Search for the cell housing the specified text and yield its [x, y] center coordinate. 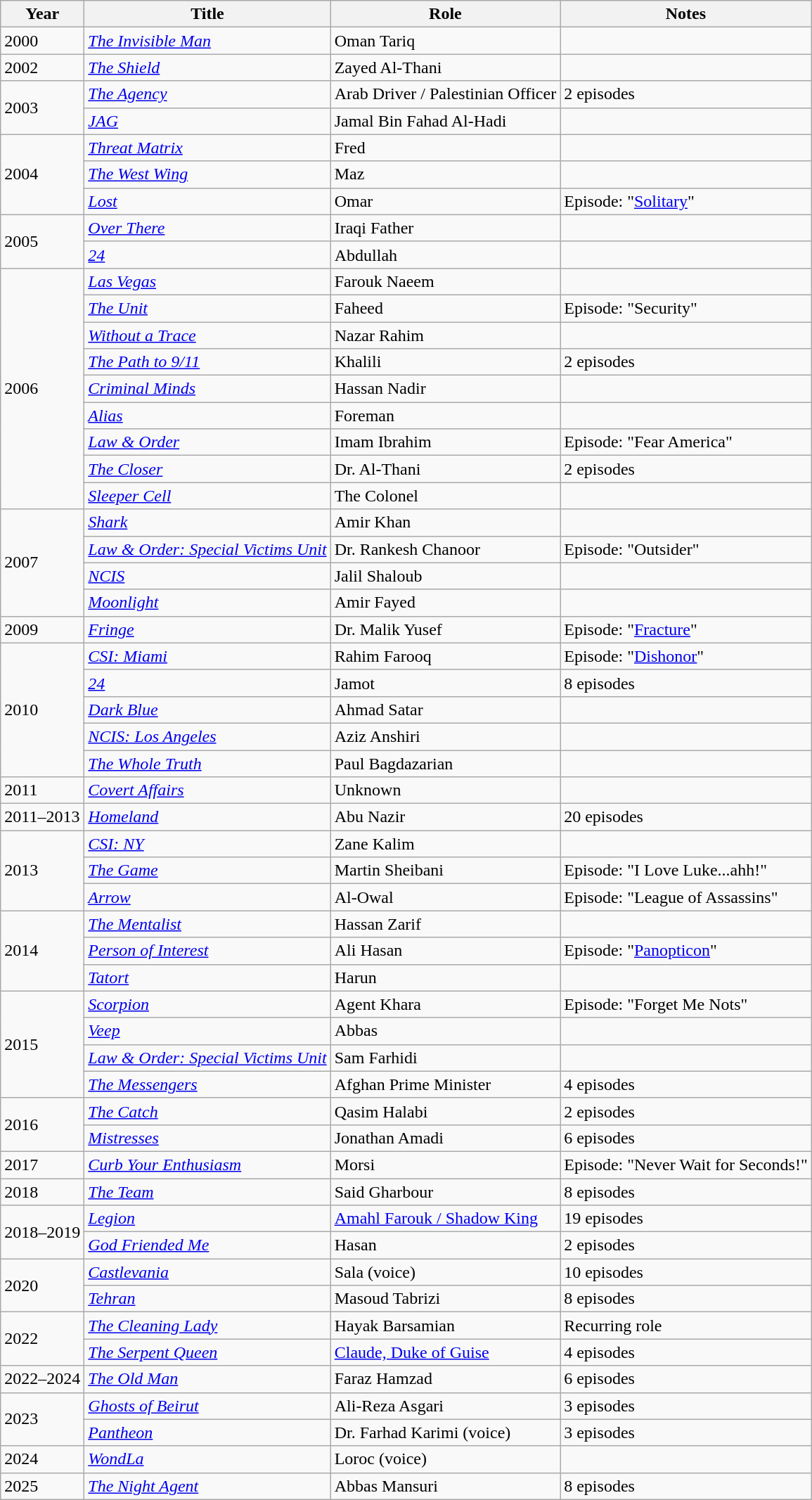
Amahl Farouk / Shadow King [446, 1219]
The Path to 9/11 [207, 362]
20 episodes [686, 817]
Notes [686, 14]
2022–2024 [42, 1379]
CSI: Miami [207, 656]
Episode: "I Love Luke...ahh!" [686, 871]
2000 [42, 41]
Over There [207, 228]
Arrow [207, 897]
Claude, Duke of Guise [446, 1352]
Abu Nazir [446, 817]
Las Vegas [207, 281]
Dr. Rankesh Chanoor [446, 549]
19 episodes [686, 1219]
Imam Ibrahim [446, 442]
Alias [207, 416]
Tatort [207, 977]
Dr. Al-Thani [446, 469]
2018–2019 [42, 1232]
Rahim Farooq [446, 656]
NCIS: Los Angeles [207, 736]
Without a Trace [207, 335]
2017 [42, 1165]
The Shield [207, 68]
2003 [42, 108]
Ali Hasan [446, 951]
Threat Matrix [207, 148]
The Old Man [207, 1379]
Omar [446, 201]
The Cleaning Lady [207, 1326]
The Catch [207, 1111]
Afghan Prime Minister [446, 1084]
Faheed [446, 308]
Ali-Reza Asgari [446, 1406]
2020 [42, 1286]
Episode: "Solitary" [686, 201]
Abdullah [446, 255]
Homeland [207, 817]
The Whole Truth [207, 763]
Sala (voice) [446, 1272]
2007 [42, 563]
Covert Affairs [207, 790]
Farouk Naeem [446, 281]
2004 [42, 174]
Masoud Tabrizi [446, 1299]
Legion [207, 1219]
Khalili [446, 362]
God Friended Me [207, 1245]
Maz [446, 174]
The Mentalist [207, 924]
Sleeper Cell [207, 496]
Title [207, 14]
Fringe [207, 629]
Episode: "League of Assassins" [686, 897]
Criminal Minds [207, 389]
Episode: "Dishonor" [686, 656]
Nazar Rahim [446, 335]
Ghosts of Beirut [207, 1406]
The Night Agent [207, 1486]
Zayed Al-Thani [446, 68]
Role [446, 14]
Recurring role [686, 1326]
Pantheon [207, 1432]
2009 [42, 629]
Fred [446, 148]
Dr. Malik Yusef [446, 629]
The Unit [207, 308]
Dr. Farhad Karimi (voice) [446, 1432]
Martin Sheibani [446, 871]
2013 [42, 871]
Lost [207, 201]
Sam Farhidi [446, 1058]
Episode: "Fear America" [686, 442]
Zane Kalim [446, 844]
Amir Khan [446, 523]
2015 [42, 1044]
Episode: "Forget Me Nots" [686, 1004]
10 episodes [686, 1272]
Loroc (voice) [446, 1459]
2010 [42, 710]
Qasim Halabi [446, 1111]
Abbas [446, 1031]
The Team [207, 1192]
Curb Your Enthusiasm [207, 1165]
Shark [207, 523]
2025 [42, 1486]
2024 [42, 1459]
The Serpent Queen [207, 1352]
Jalil Shaloub [446, 576]
CSI: NY [207, 844]
Foreman [446, 416]
Harun [446, 977]
Jonathan Amadi [446, 1138]
2002 [42, 68]
The Agency [207, 94]
NCIS [207, 576]
Al-Owal [446, 897]
Oman Tariq [446, 41]
Episode: "Outsider" [686, 549]
Castlevania [207, 1272]
Aziz Anshiri [446, 736]
Person of Interest [207, 951]
The Closer [207, 469]
2023 [42, 1419]
2022 [42, 1339]
WondLa [207, 1459]
Said Gharbour [446, 1192]
2011 [42, 790]
Morsi [446, 1165]
2006 [42, 388]
Jamot [446, 683]
Moonlight [207, 603]
Year [42, 14]
Paul Bagdazarian [446, 763]
Episode: "Fracture" [686, 629]
The Game [207, 871]
Abbas Mansuri [446, 1486]
2005 [42, 241]
Tehran [207, 1299]
The Invisible Man [207, 41]
Veep [207, 1031]
Iraqi Father [446, 228]
2011–2013 [42, 817]
Hassan Nadir [446, 389]
Unknown [446, 790]
Dark Blue [207, 710]
JAG [207, 121]
Hassan Zarif [446, 924]
2014 [42, 951]
The Messengers [207, 1084]
Ahmad Satar [446, 710]
Jamal Bin Fahad Al-Hadi [446, 121]
The West Wing [207, 174]
2016 [42, 1124]
Arab Driver / Palestinian Officer [446, 94]
Episode: "Never Wait for Seconds!" [686, 1165]
Agent Khara [446, 1004]
Hasan [446, 1245]
2018 [42, 1192]
Mistresses [207, 1138]
Faraz Hamzad [446, 1379]
Episode: "Security" [686, 308]
Episode: "Panopticon" [686, 951]
Scorpion [207, 1004]
Hayak Barsamian [446, 1326]
Amir Fayed [446, 603]
Law & Order [207, 442]
The Colonel [446, 496]
